Provide the [x, y] coordinate of the cell's center where the given text is located.  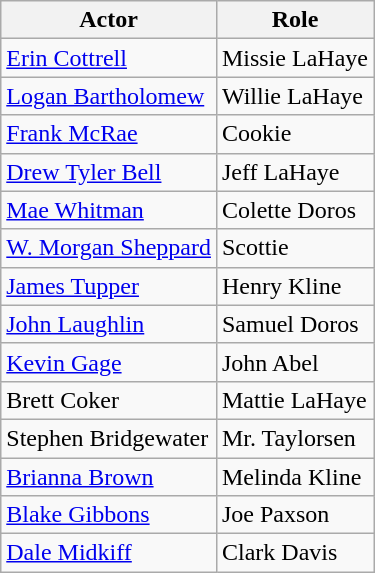
Actor [109, 20]
Blake Gibbons [109, 515]
W. Morgan Sheppard [109, 248]
John Laughlin [109, 324]
John Abel [294, 362]
Joe Paxson [294, 515]
Drew Tyler Bell [109, 172]
Cookie [294, 134]
Stephen Bridgewater [109, 438]
Willie LaHaye [294, 96]
Samuel Doros [294, 324]
Erin Cottrell [109, 58]
Scottie [294, 248]
Colette Doros [294, 210]
Mae Whitman [109, 210]
Logan Bartholomew [109, 96]
Brianna Brown [109, 477]
Missie LaHaye [294, 58]
James Tupper [109, 286]
Frank McRae [109, 134]
Mattie LaHaye [294, 400]
Kevin Gage [109, 362]
Mr. Taylorsen [294, 438]
Clark Davis [294, 553]
Dale Midkiff [109, 553]
Role [294, 20]
Melinda Kline [294, 477]
Henry Kline [294, 286]
Brett Coker [109, 400]
Jeff LaHaye [294, 172]
